Return (x, y) of the center of cell containing provided text 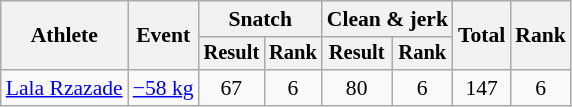
Total (482, 36)
Lala Rzazade (64, 88)
67 (232, 88)
Event (164, 36)
147 (482, 88)
−58 kg (164, 88)
Clean & jerk (388, 19)
Athlete (64, 36)
Snatch (260, 19)
80 (357, 88)
